Extract the [X, Y] coordinate from the center of the cell holding the provided text.  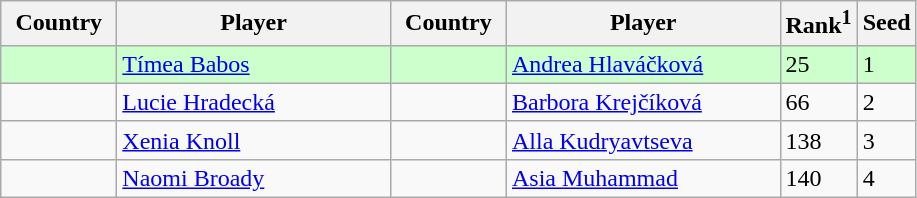
Seed [886, 24]
Rank1 [818, 24]
Lucie Hradecká [254, 102]
2 [886, 102]
Tímea Babos [254, 64]
Andrea Hlaváčková [643, 64]
138 [818, 140]
Alla Kudryavtseva [643, 140]
Asia Muhammad [643, 178]
Xenia Knoll [254, 140]
Barbora Krejčíková [643, 102]
25 [818, 64]
140 [818, 178]
Naomi Broady [254, 178]
4 [886, 178]
3 [886, 140]
1 [886, 64]
66 [818, 102]
